Return the (x, y) coordinate for the center point of the cell that contains the specified text.  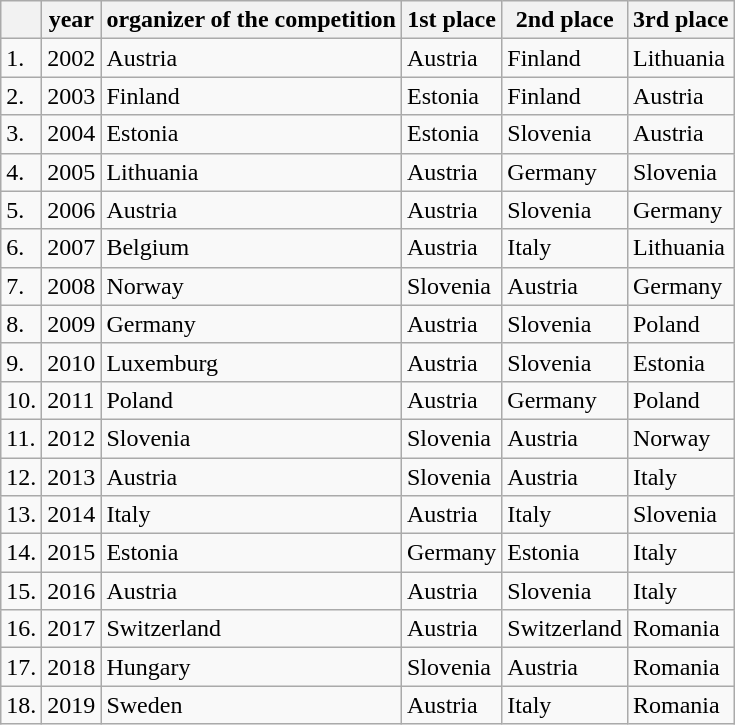
year (72, 20)
2010 (72, 362)
Sweden (252, 705)
organizer of the competition (252, 20)
1. (22, 58)
4. (22, 172)
1st place (451, 20)
8. (22, 324)
2006 (72, 210)
10. (22, 400)
3. (22, 134)
Luxemburg (252, 362)
2008 (72, 286)
12. (22, 477)
2015 (72, 553)
5. (22, 210)
2011 (72, 400)
11. (22, 438)
2005 (72, 172)
13. (22, 515)
18. (22, 705)
Hungary (252, 667)
7. (22, 286)
14. (22, 553)
15. (22, 591)
2018 (72, 667)
2016 (72, 591)
3rd place (680, 20)
2019 (72, 705)
2017 (72, 629)
2013 (72, 477)
2007 (72, 248)
9. (22, 362)
2. (22, 96)
2003 (72, 96)
2004 (72, 134)
6. (22, 248)
2002 (72, 58)
2nd place (565, 20)
2014 (72, 515)
17. (22, 667)
16. (22, 629)
2009 (72, 324)
Belgium (252, 248)
2012 (72, 438)
